Find where the given text appears and provide that cell's center as (X, Y) coordinate. 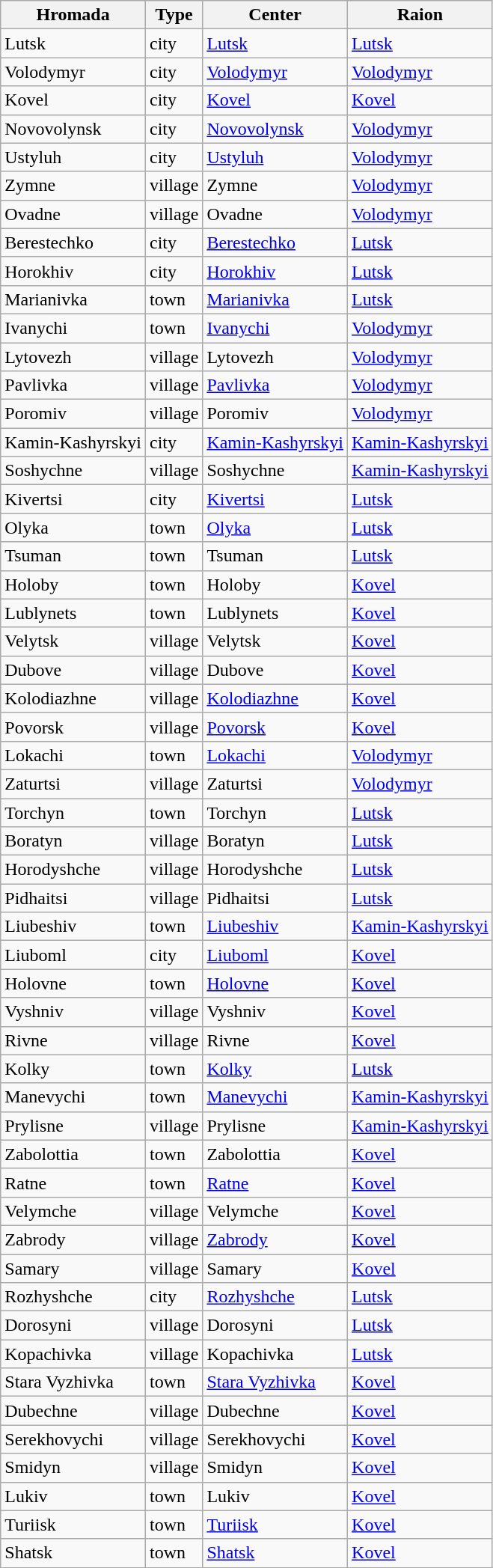
Type (174, 15)
Raion (420, 15)
Center (275, 15)
Hromada (73, 15)
